For the text-containing cell, return its midpoint in [X, Y] coordinate format. 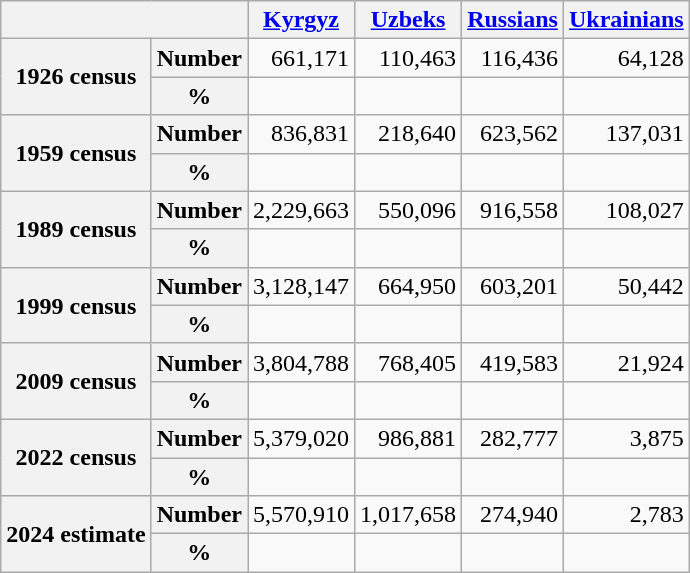
3,128,147 [302, 286]
1,017,658 [408, 515]
282,777 [513, 438]
1926 census [76, 77]
2,783 [626, 515]
5,570,910 [302, 515]
550,096 [408, 210]
664,950 [408, 286]
21,924 [626, 362]
108,027 [626, 210]
836,831 [302, 134]
274,940 [513, 515]
661,171 [302, 58]
986,881 [408, 438]
1989 census [76, 229]
3,804,788 [302, 362]
64,128 [626, 58]
916,558 [513, 210]
623,562 [513, 134]
2022 census [76, 457]
2009 census [76, 381]
2,229,663 [302, 210]
Kyrgyz [302, 20]
5,379,020 [302, 438]
768,405 [408, 362]
603,201 [513, 286]
2024 estimate [76, 534]
Ukrainians [626, 20]
3,875 [626, 438]
419,583 [513, 362]
137,031 [626, 134]
116,436 [513, 58]
1999 census [76, 305]
218,640 [408, 134]
110,463 [408, 58]
50,442 [626, 286]
1959 census [76, 153]
Uzbeks [408, 20]
Russians [513, 20]
